Output the (X, Y) coordinate of the center of the cell containing the given text.  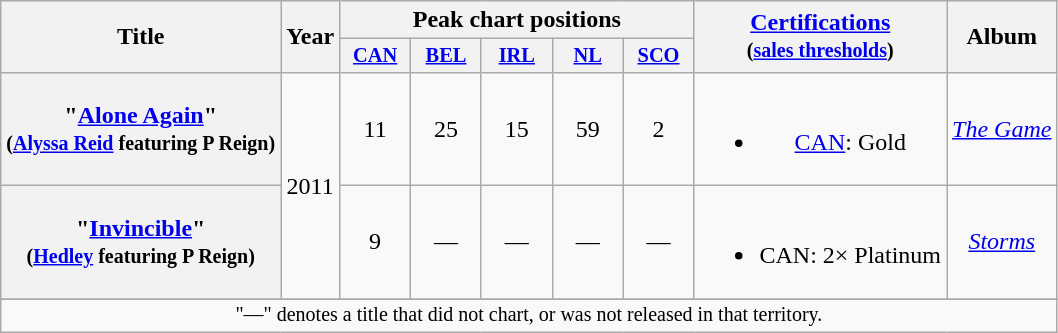
"—" denotes a title that did not chart, or was not released in that territory. (529, 316)
Album (1002, 37)
59 (588, 128)
Title (141, 37)
"Invincible" (Hedley featuring P Reign) (141, 242)
25 (446, 128)
Year (310, 37)
CAN (376, 56)
15 (516, 128)
Certifications(sales thresholds) (820, 37)
11 (376, 128)
BEL (446, 56)
Peak chart positions (517, 20)
NL (588, 56)
2011 (310, 185)
The Game (1002, 128)
Storms (1002, 242)
CAN: 2× Platinum (820, 242)
9 (376, 242)
CAN: Gold (820, 128)
2 (658, 128)
"Alone Again"(Alyssa Reid featuring P Reign) (141, 128)
IRL (516, 56)
SCO (658, 56)
